Search for the cell housing the specified text and yield its (x, y) center coordinate. 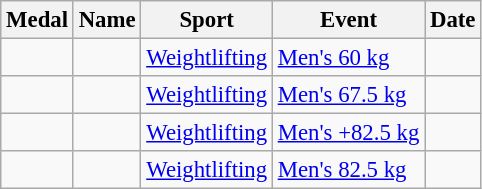
Men's +82.5 kg (348, 133)
Sport (207, 20)
Men's 67.5 kg (348, 95)
Men's 82.5 kg (348, 170)
Medal (38, 20)
Men's 60 kg (348, 58)
Name (107, 20)
Date (453, 20)
Event (348, 20)
